From the cell containing the given text, extract its center point as (x, y) coordinate. 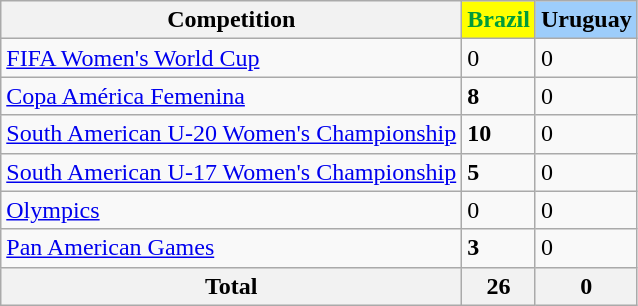
3 (499, 248)
8 (499, 96)
FIFA Women's World Cup (232, 58)
Total (232, 286)
26 (499, 286)
Competition (232, 20)
Olympics (232, 210)
South American U-17 Women's Championship (232, 172)
South American U-20 Women's Championship (232, 134)
Copa América Femenina (232, 96)
10 (499, 134)
Brazil (499, 20)
5 (499, 172)
Pan American Games (232, 248)
Uruguay (586, 20)
